Return the (X, Y) coordinate for the center point of the cell that contains the specified text.  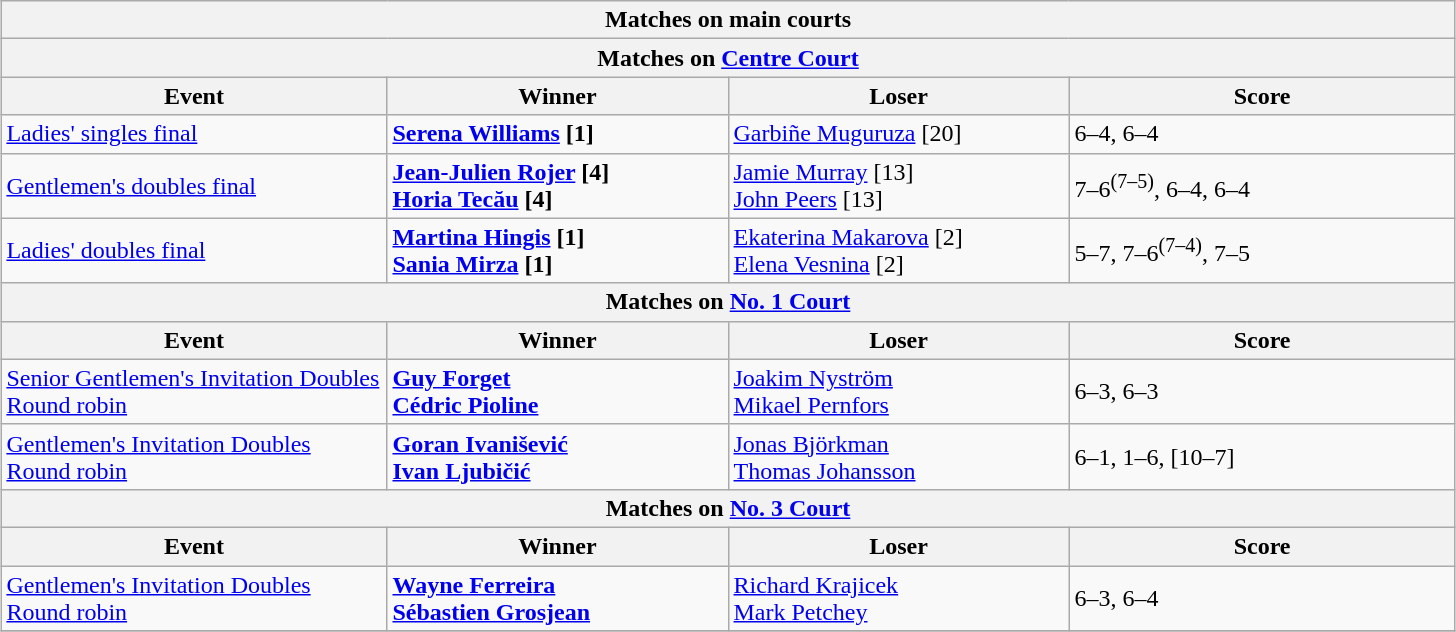
6–4, 6–4 (1262, 134)
6–3, 6–3 (1262, 392)
Goran Ivanišević Ivan Ljubičić (558, 456)
Serena Williams [1] (558, 134)
6–1, 1–6, [10–7] (1262, 456)
Ekaterina Makarova [2] Elena Vesnina [2] (898, 250)
Matches on main courts (728, 20)
Matches on Centre Court (728, 58)
Wayne Ferreira Sébastien Grosjean (558, 598)
Matches on No. 1 Court (728, 302)
Gentlemen's doubles final (194, 186)
Jonas Björkman Thomas Johansson (898, 456)
Martina Hingis [1] Sania Mirza [1] (558, 250)
Garbiñe Muguruza [20] (898, 134)
Matches on No. 3 Court (728, 508)
Jean-Julien Rojer [4] Horia Tecău [4] (558, 186)
Guy Forget Cédric Pioline (558, 392)
Richard Krajicek Mark Petchey (898, 598)
Ladies' singles final (194, 134)
Senior Gentlemen's Invitation Doubles Round robin (194, 392)
6–3, 6–4 (1262, 598)
Joakim Nyström Mikael Pernfors (898, 392)
7–6(7–5), 6–4, 6–4 (1262, 186)
Jamie Murray [13] John Peers [13] (898, 186)
Ladies' doubles final (194, 250)
5–7, 7–6(7–4), 7–5 (1262, 250)
